Extract the [X, Y] coordinate from the center of the cell holding the provided text.  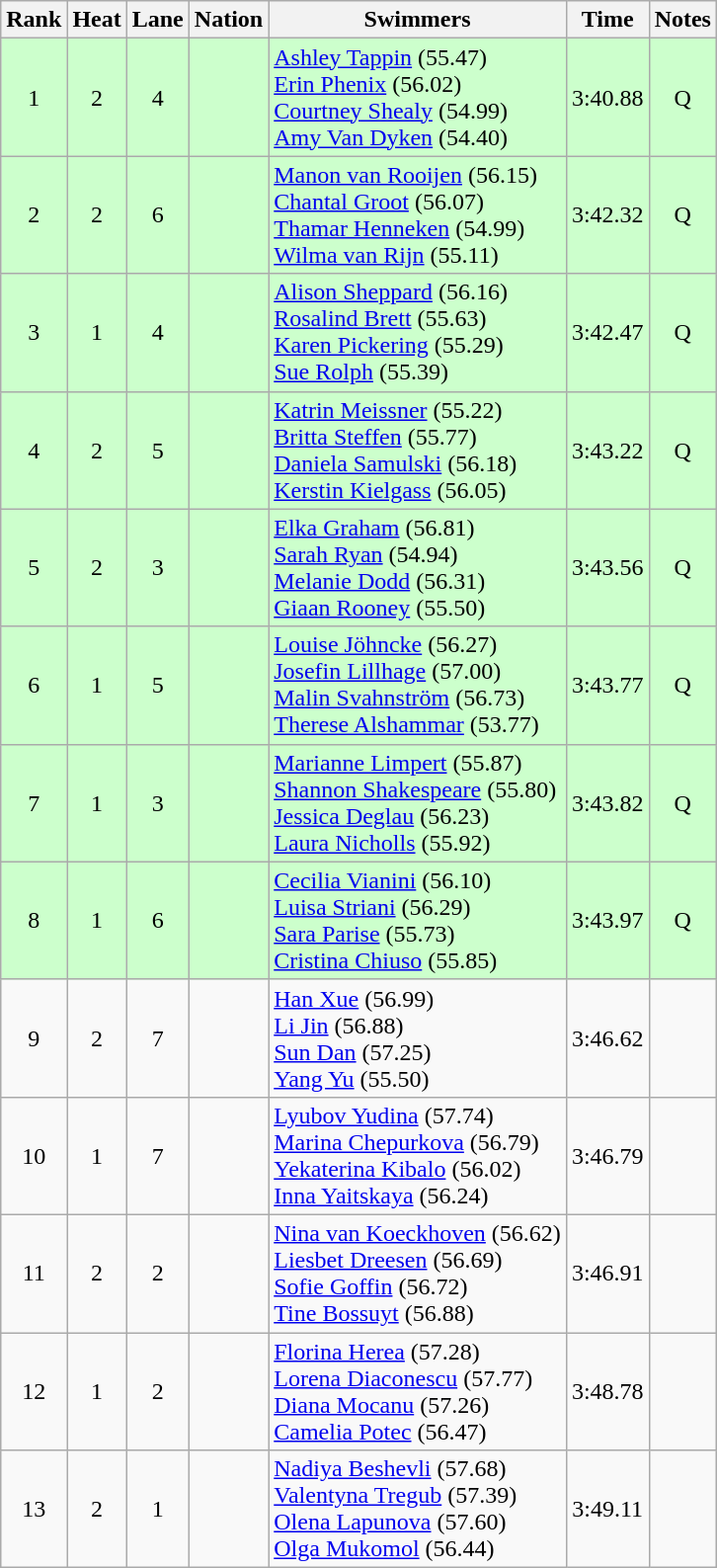
Alison Sheppard (56.16)Rosalind Brett (55.63)Karen Pickering (55.29)Sue Rolph (55.39) [418, 332]
Cecilia Vianini (56.10)Luisa Striani (56.29)Sara Parise (55.73)Cristina Chiuso (55.85) [418, 921]
3:42.47 [607, 332]
3:48.78 [607, 1391]
Swimmers [418, 20]
3:43.22 [607, 451]
3:43.56 [607, 567]
3:49.11 [607, 1510]
9 [34, 1037]
Elka Graham (56.81)Sarah Ryan (54.94)Melanie Dodd (56.31)Giaan Rooney (55.50) [418, 567]
Ashley Tappin (55.47)Erin Phenix (56.02)Courtney Shealy (54.99)Amy Van Dyken (54.40) [418, 97]
Nation [228, 20]
Nadiya Beshevli (57.68)Valentyna Tregub (57.39)Olena Lapunova (57.60)Olga Mukomol (56.44) [418, 1510]
8 [34, 921]
3:46.91 [607, 1273]
11 [34, 1273]
Heat [97, 20]
Notes [682, 20]
3:40.88 [607, 97]
3:43.97 [607, 921]
3:42.32 [607, 215]
Time [607, 20]
Rank [34, 20]
3:43.77 [607, 686]
Florina Herea (57.28)Lorena Diaconescu (57.77)Diana Mocanu (57.26)Camelia Potec (56.47) [418, 1391]
13 [34, 1510]
Marianne Limpert (55.87)Shannon Shakespeare (55.80)Jessica Deglau (56.23)Laura Nicholls (55.92) [418, 802]
10 [34, 1156]
Lane [158, 20]
Katrin Meissner (55.22)Britta Steffen (55.77)Daniela Samulski (56.18)Kerstin Kielgass (56.05) [418, 451]
Nina van Koeckhoven (56.62)Liesbet Dreesen (56.69)Sofie Goffin (56.72)Tine Bossuyt (56.88) [418, 1273]
Manon van Rooijen (56.15)Chantal Groot (56.07)Thamar Henneken (54.99)Wilma van Rijn (55.11) [418, 215]
3:46.62 [607, 1037]
Han Xue (56.99)Li Jin (56.88)Sun Dan (57.25)Yang Yu (55.50) [418, 1037]
3:46.79 [607, 1156]
Louise Jöhncke (56.27)Josefin Lillhage (57.00)Malin Svahnström (56.73)Therese Alshammar (53.77) [418, 686]
Lyubov Yudina (57.74)Marina Chepurkova (56.79)Yekaterina Kibalo (56.02)Inna Yaitskaya (56.24) [418, 1156]
12 [34, 1391]
3:43.82 [607, 802]
